Determine the [X, Y] coordinate at the center of the cell enclosing the given text.  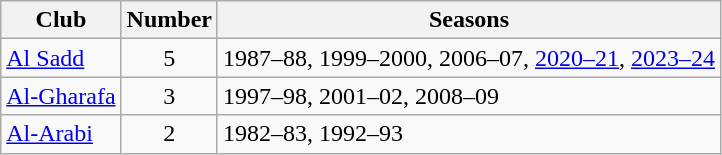
1987–88, 1999–2000, 2006–07, 2020–21, 2023–24 [468, 58]
1997–98, 2001–02, 2008–09 [468, 96]
Seasons [468, 20]
5 [169, 58]
1982–83, 1992–93 [468, 134]
Al Sadd [61, 58]
Al-Arabi [61, 134]
Number [169, 20]
3 [169, 96]
Al-Gharafa [61, 96]
2 [169, 134]
Club [61, 20]
